Detect which cell encompasses the target text, then output its [x, y] center coordinate. 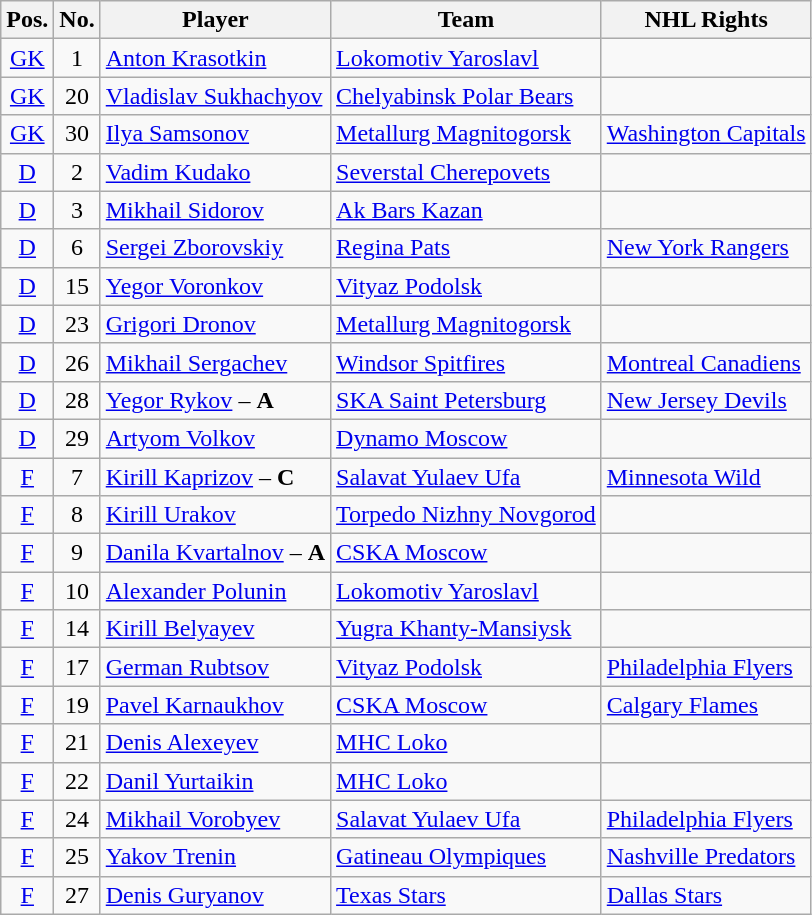
Montreal Canadiens [706, 362]
Anton Krasotkin [215, 58]
Danil Yurtaikin [215, 781]
Kirill Belyayev [215, 629]
Player [215, 20]
24 [77, 819]
21 [77, 743]
Pos. [28, 20]
10 [77, 591]
Minnesota Wild [706, 477]
Yakov Trenin [215, 857]
1 [77, 58]
15 [77, 286]
No. [77, 20]
Dynamo Moscow [466, 438]
19 [77, 705]
Vadim Kudako [215, 172]
Torpedo Nizhny Novgorod [466, 515]
Yugra Khanty-Mansiysk [466, 629]
23 [77, 324]
Nashville Predators [706, 857]
Ak Bars Kazan [466, 210]
6 [77, 248]
Dallas Stars [706, 895]
14 [77, 629]
New York Rangers [706, 248]
Kirill Kaprizov – C [215, 477]
Windsor Spitfires [466, 362]
30 [77, 134]
Vladislav Sukhachyov [215, 96]
Yegor Voronkov [215, 286]
Denis Alexeyev [215, 743]
2 [77, 172]
Texas Stars [466, 895]
Grigori Dronov [215, 324]
20 [77, 96]
8 [77, 515]
26 [77, 362]
German Rubtsov [215, 667]
Pavel Karnaukhov [215, 705]
Yegor Rykov – A [215, 400]
Mikhail Vorobyev [215, 819]
29 [77, 438]
Team [466, 20]
NHL Rights [706, 20]
Chelyabinsk Polar Bears [466, 96]
3 [77, 210]
25 [77, 857]
28 [77, 400]
Mikhail Sergachev [215, 362]
7 [77, 477]
9 [77, 553]
Gatineau Olympiques [466, 857]
27 [77, 895]
SKA Saint Petersburg [466, 400]
Danila Kvartalnov – A [215, 553]
Sergei Zborovskiy [215, 248]
Washington Capitals [706, 134]
17 [77, 667]
New Jersey Devils [706, 400]
Mikhail Sidorov [215, 210]
Ilya Samsonov [215, 134]
22 [77, 781]
Regina Pats [466, 248]
Severstal Cherepovets [466, 172]
Calgary Flames [706, 705]
Alexander Polunin [215, 591]
Artyom Volkov [215, 438]
Kirill Urakov [215, 515]
Denis Guryanov [215, 895]
